Extract the [x, y] coordinate from the center of the cell holding the provided text.  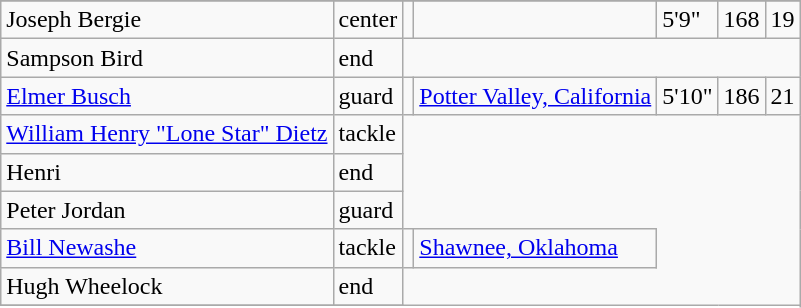
Shawnee, Oklahoma [536, 248]
186 [742, 96]
William Henry "Lone Star" Dietz [167, 134]
19 [782, 20]
center [368, 20]
5'10" [688, 96]
5'9" [688, 20]
Joseph Bergie [167, 20]
Bill Newashe [167, 248]
Elmer Busch [167, 96]
Potter Valley, California [536, 96]
Hugh Wheelock [167, 286]
Sampson Bird [167, 58]
168 [742, 20]
21 [782, 96]
Henri [167, 172]
Peter Jordan [167, 210]
